Identify which cell holds the provided text, then report its (X, Y) central coordinate. 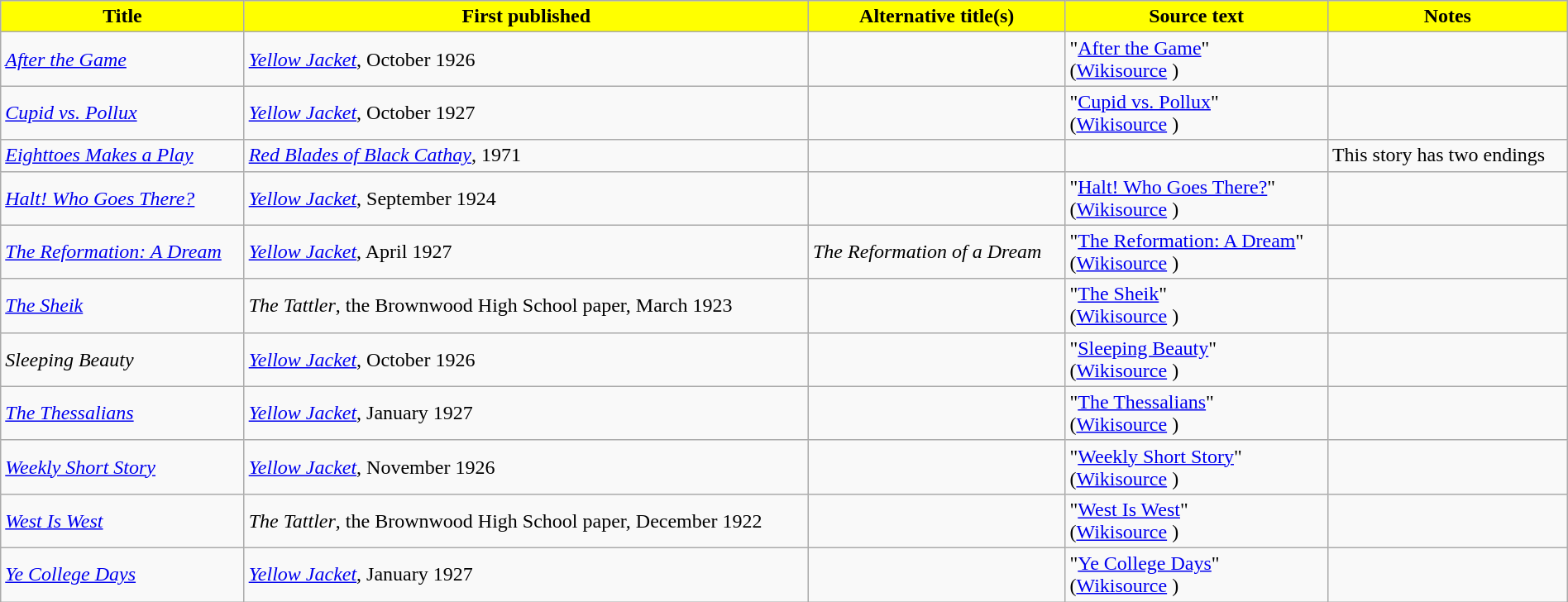
Notes (1447, 17)
The Thessalians (122, 413)
The Reformation: A Dream (122, 251)
"The Sheik" (Wikisource ) (1196, 306)
Red Blades of Black Cathay, 1971 (526, 155)
"Sleeping Beauty" (Wikisource ) (1196, 359)
Sleeping Beauty (122, 359)
The Tattler, the Brownwood High School paper, December 1922 (526, 521)
Alternative title(s) (936, 17)
This story has two endings (1447, 155)
Yellow Jacket, September 1924 (526, 198)
The Reformation of a Dream (936, 251)
Weekly Short Story (122, 466)
Halt! Who Goes There? (122, 198)
Ye College Days (122, 574)
The Sheik (122, 306)
Yellow Jacket, April 1927 (526, 251)
"Ye College Days" (Wikisource ) (1196, 574)
Cupid vs. Pollux (122, 112)
First published (526, 17)
"Weekly Short Story" (Wikisource ) (1196, 466)
Yellow Jacket, November 1926 (526, 466)
Eighttoes Makes a Play (122, 155)
"West Is West" (Wikisource ) (1196, 521)
Source text (1196, 17)
"The Thessalians" (Wikisource ) (1196, 413)
Title (122, 17)
"After the Game" (Wikisource ) (1196, 60)
West Is West (122, 521)
"Halt! Who Goes There?" (Wikisource ) (1196, 198)
After the Game (122, 60)
"Cupid vs. Pollux" (Wikisource ) (1196, 112)
Yellow Jacket, October 1927 (526, 112)
The Tattler, the Brownwood High School paper, March 1923 (526, 306)
"The Reformation: A Dream" (Wikisource ) (1196, 251)
